Scan for the cell matching the given text and deliver its (x, y) coordinate at center. 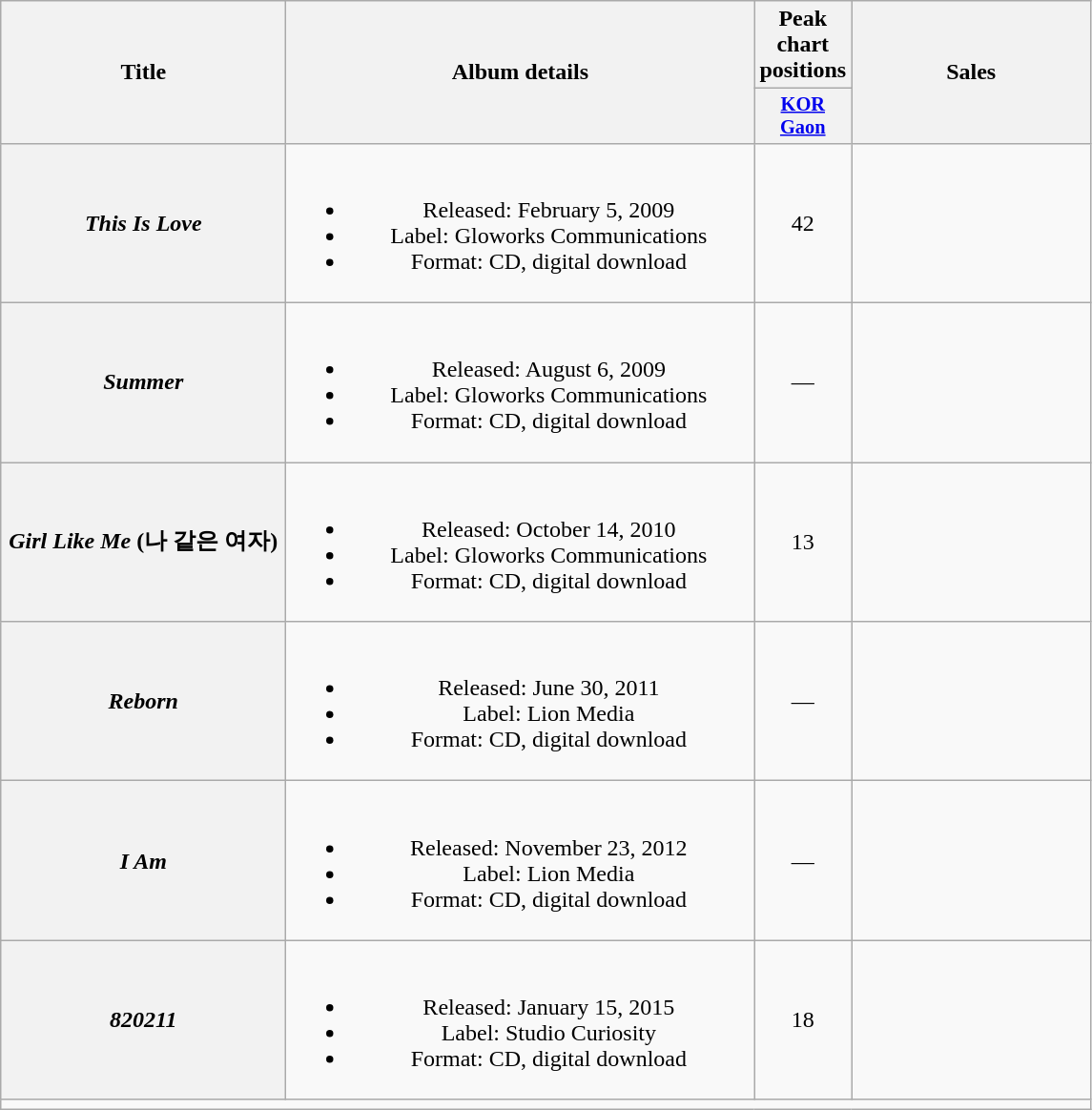
Album details (521, 72)
Summer (143, 383)
Peak chart positions (803, 45)
KORGaon (803, 116)
Released: June 30, 2011 Label: Lion MediaFormat: CD, digital download (521, 702)
18 (803, 1020)
Reborn (143, 702)
This Is Love (143, 223)
Girl Like Me (나 같은 여자) (143, 542)
Released: October 14, 2010 Label: Gloworks CommunicationsFormat: CD, digital download (521, 542)
42 (803, 223)
I Am (143, 860)
Released: January 15, 2015 Label: Studio CuriosityFormat: CD, digital download (521, 1020)
820211 (143, 1020)
Released: August 6, 2009 Label: Gloworks CommunicationsFormat: CD, digital download (521, 383)
Released: February 5, 2009 Label: Gloworks CommunicationsFormat: CD, digital download (521, 223)
13 (803, 542)
Sales (971, 72)
Released: November 23, 2012 Label: Lion MediaFormat: CD, digital download (521, 860)
Title (143, 72)
